Locate the cell with the specified text and output its [X, Y] center coordinate. 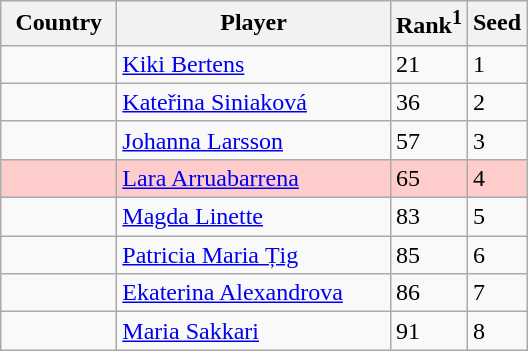
Kiki Bertens [254, 64]
86 [428, 293]
4 [496, 178]
21 [428, 64]
65 [428, 178]
Player [254, 24]
83 [428, 217]
Magda Linette [254, 217]
Johanna Larsson [254, 140]
Rank1 [428, 24]
57 [428, 140]
1 [496, 64]
85 [428, 255]
2 [496, 102]
Seed [496, 24]
91 [428, 331]
8 [496, 331]
Country [59, 24]
Patricia Maria Țig [254, 255]
Lara Arruabarrena [254, 178]
Ekaterina Alexandrova [254, 293]
36 [428, 102]
5 [496, 217]
Kateřina Siniaková [254, 102]
3 [496, 140]
6 [496, 255]
7 [496, 293]
Maria Sakkari [254, 331]
